Search for the cell housing the specified text and yield its (x, y) center coordinate. 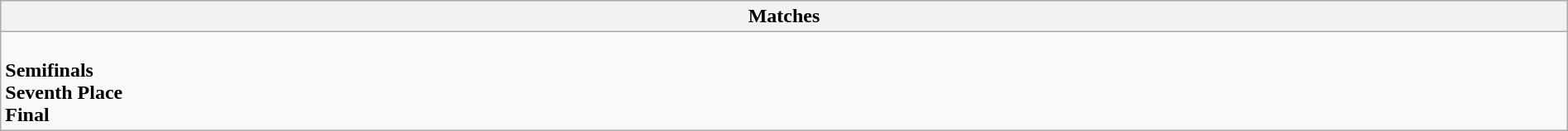
Semifinals Seventh Place Final (784, 81)
Matches (784, 16)
